Identify which cell holds the provided text, then report its (x, y) central coordinate. 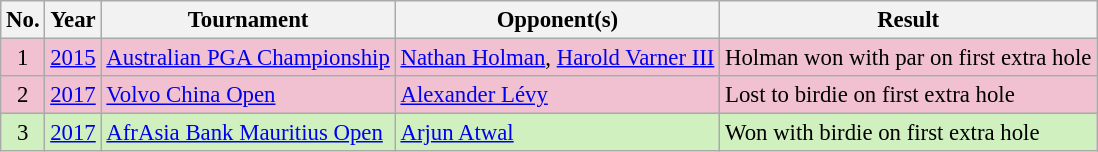
2015 (73, 58)
2 (23, 95)
AfrAsia Bank Mauritius Open (248, 133)
Result (908, 20)
Opponent(s) (558, 20)
Holman won with par on first extra hole (908, 58)
No. (23, 20)
Alexander Lévy (558, 95)
3 (23, 133)
Tournament (248, 20)
Nathan Holman, Harold Varner III (558, 58)
Year (73, 20)
Arjun Atwal (558, 133)
Won with birdie on first extra hole (908, 133)
Australian PGA Championship (248, 58)
Lost to birdie on first extra hole (908, 95)
1 (23, 58)
Volvo China Open (248, 95)
